Scan for the cell matching the given text and deliver its [x, y] coordinate at center. 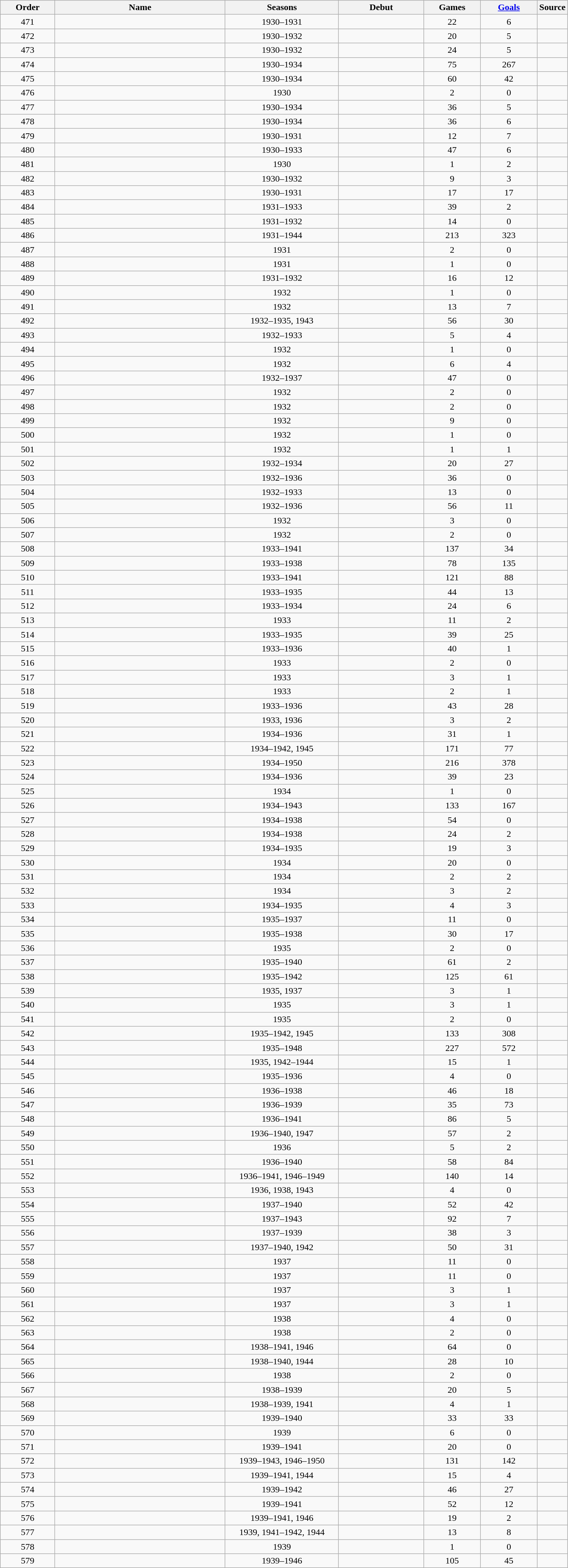
519 [28, 706]
485 [28, 221]
552 [28, 1176]
60 [452, 79]
8 [509, 1532]
553 [28, 1190]
561 [28, 1304]
1935–1940 [282, 962]
495 [28, 364]
475 [28, 79]
1937–1939 [282, 1233]
515 [28, 649]
1939–1941, 1946 [282, 1518]
1936–1938 [282, 1091]
511 [28, 592]
1939–1946 [282, 1561]
1932–1934 [282, 464]
140 [452, 1176]
125 [452, 976]
525 [28, 791]
Order [28, 7]
494 [28, 349]
493 [28, 335]
527 [28, 820]
64 [452, 1347]
571 [28, 1447]
1935–1937 [282, 920]
1936–1941, 1946–1949 [282, 1176]
472 [28, 36]
568 [28, 1404]
227 [452, 1048]
541 [28, 1019]
75 [452, 64]
550 [28, 1148]
25 [509, 635]
498 [28, 406]
520 [28, 720]
1935–1936 [282, 1076]
378 [509, 763]
517 [28, 677]
Debut [381, 7]
574 [28, 1489]
499 [28, 421]
529 [28, 848]
567 [28, 1390]
536 [28, 948]
142 [509, 1461]
1938–1941, 1946 [282, 1347]
575 [28, 1504]
563 [28, 1333]
1937–1940 [282, 1204]
564 [28, 1347]
486 [28, 235]
501 [28, 449]
524 [28, 777]
570 [28, 1432]
22 [452, 22]
483 [28, 193]
558 [28, 1261]
557 [28, 1247]
1935–1942, 1945 [282, 1033]
532 [28, 891]
1933, 1936 [282, 720]
1934–1943 [282, 805]
502 [28, 464]
480 [28, 150]
1935–1938 [282, 934]
530 [28, 862]
58 [452, 1162]
1932–1935, 1943 [282, 321]
489 [28, 278]
77 [509, 748]
1939–1941, 1944 [282, 1475]
1939, 1941–1942, 1944 [282, 1532]
509 [28, 563]
505 [28, 506]
487 [28, 250]
491 [28, 307]
1935, 1942–1944 [282, 1062]
540 [28, 1005]
548 [28, 1119]
482 [28, 179]
522 [28, 748]
504 [28, 492]
507 [28, 535]
562 [28, 1318]
477 [28, 107]
213 [452, 235]
544 [28, 1062]
45 [509, 1561]
542 [28, 1033]
1933–1934 [282, 606]
1932–1937 [282, 378]
518 [28, 692]
534 [28, 920]
1937–1943 [282, 1219]
308 [509, 1033]
34 [509, 549]
Goals [509, 7]
1937–1940, 1942 [282, 1247]
554 [28, 1204]
508 [28, 549]
578 [28, 1547]
50 [452, 1247]
Source [553, 7]
496 [28, 378]
576 [28, 1518]
323 [509, 235]
216 [452, 763]
492 [28, 321]
1938–1940, 1944 [282, 1361]
105 [452, 1561]
121 [452, 577]
1935–1942 [282, 976]
16 [452, 278]
Seasons [282, 7]
514 [28, 635]
556 [28, 1233]
500 [28, 435]
137 [452, 549]
1934–1942, 1945 [282, 748]
78 [452, 563]
38 [452, 1233]
40 [452, 649]
481 [28, 164]
528 [28, 834]
44 [452, 592]
510 [28, 577]
526 [28, 805]
579 [28, 1561]
555 [28, 1219]
543 [28, 1048]
84 [509, 1162]
537 [28, 962]
1935–1948 [282, 1048]
1936–1941 [282, 1119]
559 [28, 1276]
488 [28, 264]
18 [509, 1091]
1936–1940, 1947 [282, 1133]
57 [452, 1133]
539 [28, 991]
531 [28, 877]
478 [28, 121]
1931–1933 [282, 207]
1939–1942 [282, 1489]
474 [28, 64]
479 [28, 136]
1931–1944 [282, 235]
577 [28, 1532]
Name [140, 7]
569 [28, 1418]
513 [28, 620]
512 [28, 606]
1936–1940 [282, 1162]
1933–1938 [282, 563]
560 [28, 1290]
490 [28, 292]
547 [28, 1105]
565 [28, 1361]
1936 [282, 1148]
551 [28, 1162]
484 [28, 207]
546 [28, 1091]
497 [28, 392]
516 [28, 663]
1936, 1938, 1943 [282, 1190]
54 [452, 820]
1934–1950 [282, 763]
135 [509, 563]
1936–1939 [282, 1105]
92 [452, 1219]
473 [28, 50]
167 [509, 805]
86 [452, 1119]
43 [452, 706]
10 [509, 1361]
523 [28, 763]
549 [28, 1133]
533 [28, 905]
535 [28, 934]
538 [28, 976]
476 [28, 93]
73 [509, 1105]
1930–1933 [282, 150]
566 [28, 1376]
88 [509, 577]
1939–1940 [282, 1418]
267 [509, 64]
35 [452, 1105]
471 [28, 22]
Games [452, 7]
1938–1939 [282, 1390]
131 [452, 1461]
573 [28, 1475]
503 [28, 478]
1938–1939, 1941 [282, 1404]
1935, 1937 [282, 991]
23 [509, 777]
171 [452, 748]
545 [28, 1076]
521 [28, 734]
1939–1943, 1946–1950 [282, 1461]
506 [28, 520]
